Find where the given text appears and provide that cell's center as [X, Y] coordinate. 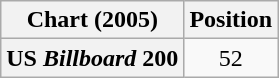
Position [231, 20]
52 [231, 58]
US Billboard 200 [92, 58]
Chart (2005) [92, 20]
